Locate the cell with the specified text and output its (X, Y) center coordinate. 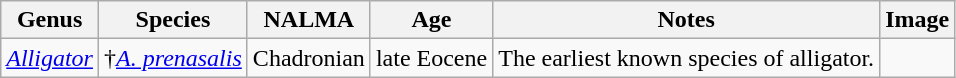
NALMA (308, 20)
Species (172, 20)
Alligator (50, 58)
Chadronian (308, 58)
late Eocene (431, 58)
Genus (50, 20)
Age (431, 20)
The earliest known species of alligator. (686, 58)
†A. prenasalis (172, 58)
Notes (686, 20)
Image (918, 20)
